Detect which cell encompasses the target text, then output its (X, Y) center coordinate. 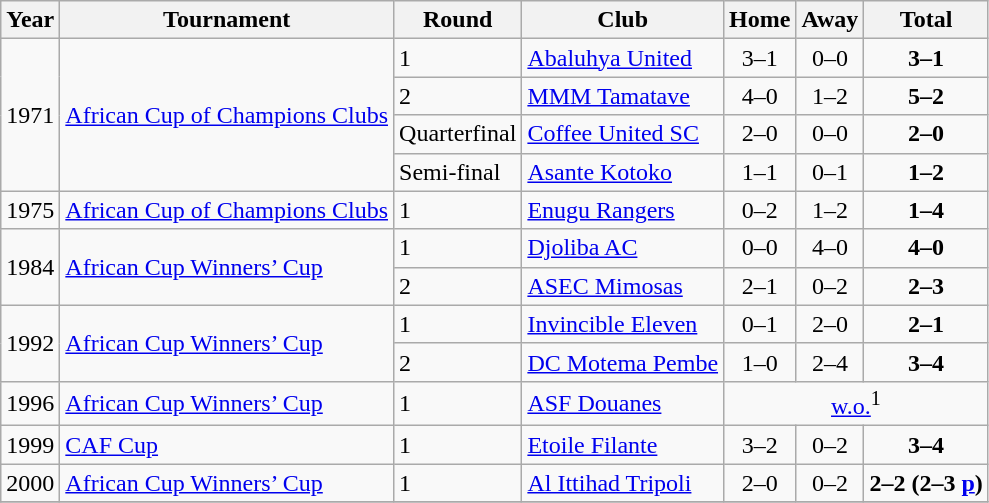
1–0 (760, 362)
Year (30, 20)
ASEC Mimosas (623, 286)
CAF Cup (227, 445)
Semi-final (458, 172)
1984 (30, 267)
DC Motema Pembe (623, 362)
Quarterfinal (458, 134)
2–2 (2–3 p) (926, 483)
MMM Tamatave (623, 96)
Home (760, 20)
Tournament (227, 20)
ASF Douanes (623, 404)
Club (623, 20)
2–3 (926, 286)
1971 (30, 115)
Round (458, 20)
3–2 (760, 445)
Etoile Filante (623, 445)
1992 (30, 343)
Away (830, 20)
Enugu Rangers (623, 210)
1–1 (760, 172)
w.o.1 (856, 404)
1996 (30, 404)
Coffee United SC (623, 134)
Asante Kotoko (623, 172)
2–4 (830, 362)
Abaluhya United (623, 58)
1–4 (926, 210)
Al Ittihad Tripoli (623, 483)
Invincible Eleven (623, 324)
2000 (30, 483)
Djoliba AC (623, 248)
5–2 (926, 96)
1999 (30, 445)
Total (926, 20)
1975 (30, 210)
